Determine the (X, Y) coordinate at the center of the cell enclosing the given text.  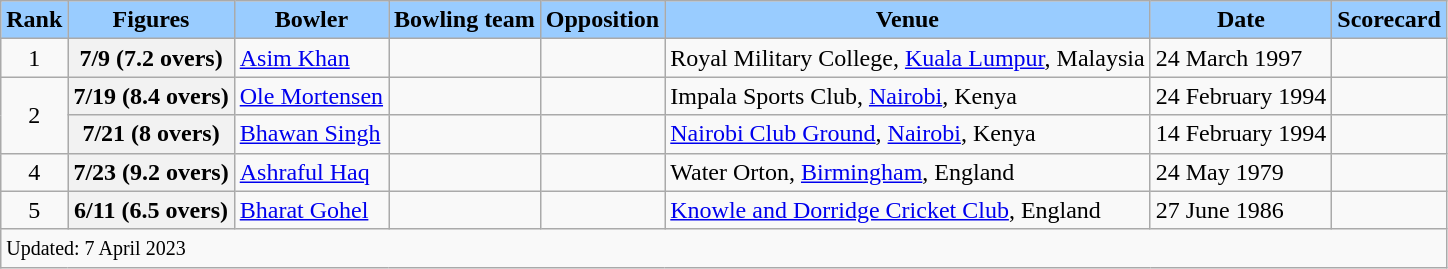
Rank (34, 20)
Nairobi Club Ground, Nairobi, Kenya (908, 134)
Ashraful Haq (311, 172)
Figures (151, 20)
6/11 (6.5 overs) (151, 210)
24 May 1979 (1241, 172)
Updated: 7 April 2023 (724, 248)
7/23 (9.2 overs) (151, 172)
Opposition (602, 20)
Ole Mortensen (311, 96)
Bharat Gohel (311, 210)
7/21 (8 overs) (151, 134)
4 (34, 172)
Bowling team (465, 20)
24 February 1994 (1241, 96)
5 (34, 210)
7/19 (8.4 overs) (151, 96)
Bowler (311, 20)
Venue (908, 20)
Date (1241, 20)
Water Orton, Birmingham, England (908, 172)
Knowle and Dorridge Cricket Club, England (908, 210)
Asim Khan (311, 58)
7/9 (7.2 overs) (151, 58)
Impala Sports Club, Nairobi, Kenya (908, 96)
Royal Military College, Kuala Lumpur, Malaysia (908, 58)
27 June 1986 (1241, 210)
2 (34, 115)
Scorecard (1390, 20)
24 March 1997 (1241, 58)
1 (34, 58)
14 February 1994 (1241, 134)
Bhawan Singh (311, 134)
